Provide the [X, Y] coordinate of the cell's center where the given text is located.  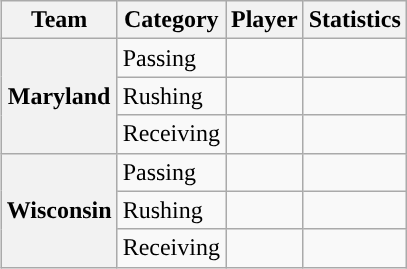
Statistics [354, 20]
Maryland [59, 96]
Player [265, 20]
Team [59, 20]
Wisconsin [59, 210]
Category [171, 20]
